Extract the (X, Y) coordinate from the center of the cell holding the provided text.  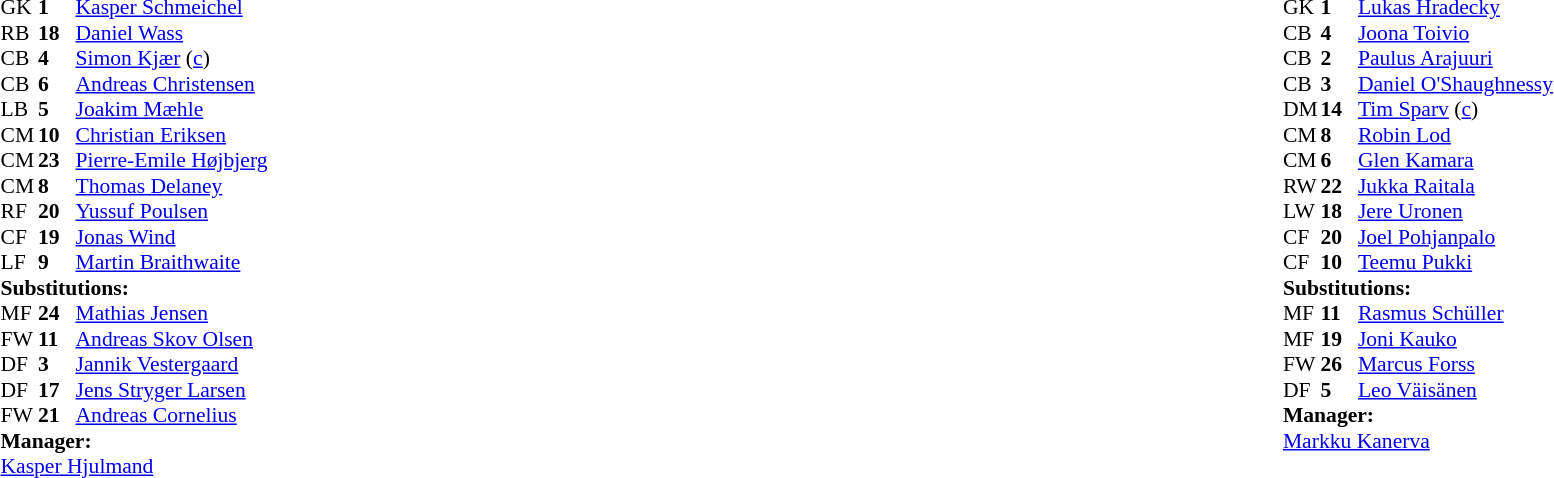
Markku Kanerva (1418, 441)
Joakim Mæhle (172, 109)
Leo Väisänen (1456, 390)
Jannik Vestergaard (172, 365)
DM (1302, 109)
LB (19, 109)
21 (57, 415)
Daniel O'Shaughnessy (1456, 84)
Tim Sparv (c) (1456, 109)
Simon Kjær (c) (172, 59)
Teemu Pukki (1456, 263)
Christian Eriksen (172, 135)
Joel Pohjanpalo (1456, 237)
RF (19, 211)
9 (57, 263)
Jere Uronen (1456, 211)
Martin Braithwaite (172, 263)
23 (57, 161)
2 (1339, 59)
Thomas Delaney (172, 186)
14 (1339, 109)
LW (1302, 211)
Mathias Jensen (172, 313)
17 (57, 390)
Pierre-Emile Højbjerg (172, 161)
Andreas Christensen (172, 84)
Joni Kauko (1456, 339)
RW (1302, 186)
Jens Stryger Larsen (172, 390)
RB (19, 33)
Marcus Forss (1456, 365)
Rasmus Schüller (1456, 313)
Daniel Wass (172, 33)
24 (57, 313)
22 (1339, 186)
Robin Lod (1456, 135)
Jukka Raitala (1456, 186)
26 (1339, 365)
Glen Kamara (1456, 161)
Yussuf Poulsen (172, 211)
Jonas Wind (172, 237)
Paulus Arajuuri (1456, 59)
Joona Toivio (1456, 33)
LF (19, 263)
Andreas Cornelius (172, 415)
Andreas Skov Olsen (172, 339)
